Extract the [x, y] coordinate from the center of the cell holding the provided text.  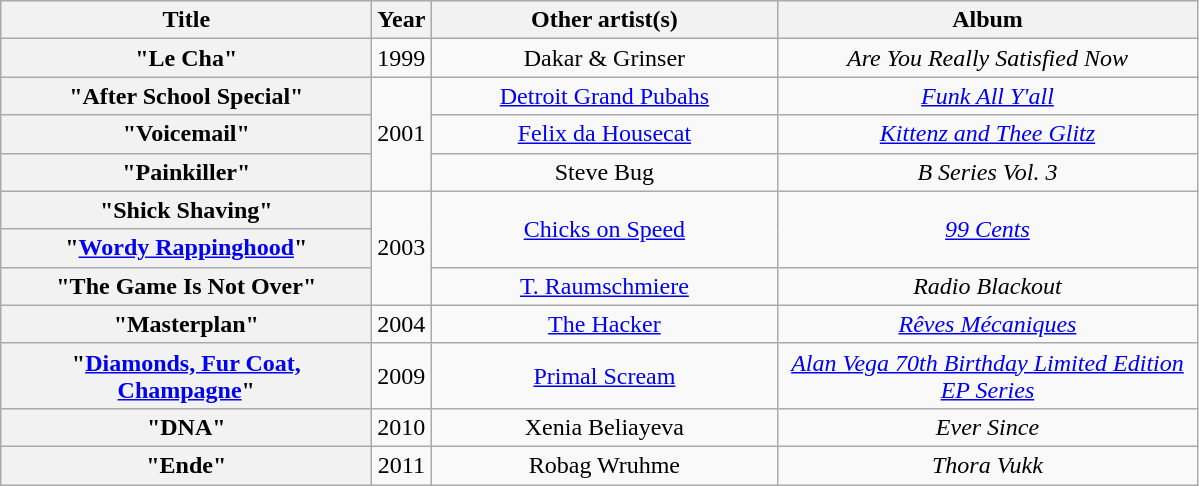
Xenia Beliayeva [604, 427]
"Ende" [186, 465]
Other artist(s) [604, 20]
99 Cents [988, 229]
Primal Scream [604, 376]
Felix da Housecat [604, 134]
"Voicemail" [186, 134]
Dakar & Grinser [604, 58]
Album [988, 20]
2003 [402, 248]
The Hacker [604, 324]
"Wordy Rappinghood" [186, 248]
"Diamonds, Fur Coat, Champagne" [186, 376]
T. Raumschmiere [604, 286]
Rêves Mécaniques [988, 324]
2011 [402, 465]
Steve Bug [604, 172]
"DNA" [186, 427]
"Painkiller" [186, 172]
Title [186, 20]
Ever Since [988, 427]
2009 [402, 376]
2001 [402, 134]
"Masterplan" [186, 324]
Kittenz and Thee Glitz [988, 134]
Detroit Grand Pubahs [604, 96]
1999 [402, 58]
B Series Vol. 3 [988, 172]
Are You Really Satisfied Now [988, 58]
Year [402, 20]
Radio Blackout [988, 286]
Robag Wruhme [604, 465]
"After School Special" [186, 96]
Funk All Y'all [988, 96]
Chicks on Speed [604, 229]
"Le Cha" [186, 58]
2004 [402, 324]
Thora Vukk [988, 465]
2010 [402, 427]
Alan Vega 70th Birthday Limited Edition EP Series [988, 376]
"Shick Shaving" [186, 210]
"The Game Is Not Over" [186, 286]
